Return the (X, Y) coordinate for the center point of the cell that contains the specified text.  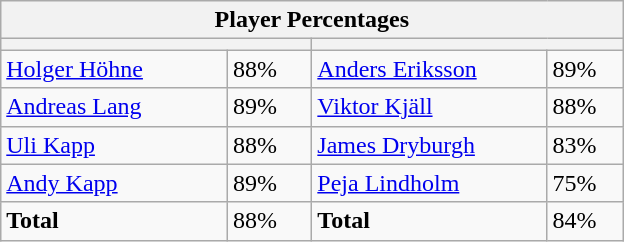
James Dryburgh (430, 145)
Andreas Lang (114, 107)
Andy Kapp (114, 183)
Uli Kapp (114, 145)
Viktor Kjäll (430, 107)
83% (585, 145)
Holger Höhne (114, 69)
84% (585, 221)
Anders Eriksson (430, 69)
75% (585, 183)
Player Percentages (312, 20)
Peja Lindholm (430, 183)
